Search for the cell housing the specified text and yield its [x, y] center coordinate. 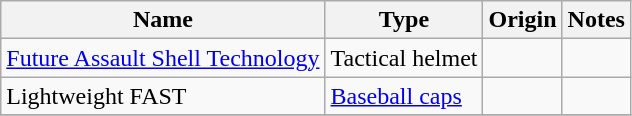
Lightweight FAST [163, 96]
Name [163, 20]
Baseball caps [404, 96]
Tactical helmet [404, 58]
Origin [522, 20]
Type [404, 20]
Notes [596, 20]
Future Assault Shell Technology [163, 58]
